Find where the given text appears and provide that cell's center as (x, y) coordinate. 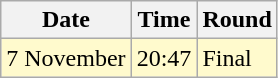
Round (237, 20)
20:47 (164, 58)
Final (237, 58)
Date (66, 20)
Time (164, 20)
7 November (66, 58)
